Provide the (x, y) coordinate of the cell's center where the given text is located.  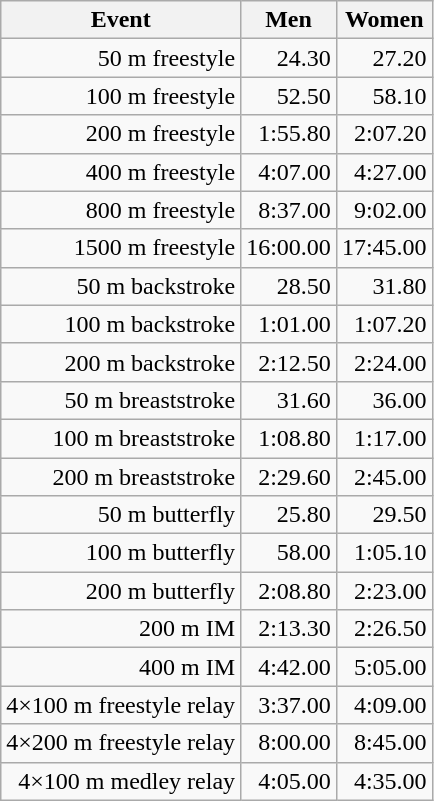
400 m freestyle (121, 172)
2:13.30 (289, 629)
4×100 m medley relay (121, 781)
50 m butterfly (121, 515)
3:37.00 (289, 705)
1500 m freestyle (121, 248)
4:35.00 (384, 781)
Women (384, 20)
2:26.50 (384, 629)
2:12.50 (289, 362)
100 m butterfly (121, 553)
200 m breaststroke (121, 477)
2:24.00 (384, 362)
8:00.00 (289, 743)
4:09.00 (384, 705)
Event (121, 20)
17:45.00 (384, 248)
200 m butterfly (121, 591)
1:01.00 (289, 324)
8:37.00 (289, 210)
58.00 (289, 553)
52.50 (289, 96)
4×100 m freestyle relay (121, 705)
1:08.80 (289, 438)
1:17.00 (384, 438)
4×200 m freestyle relay (121, 743)
25.80 (289, 515)
8:45.00 (384, 743)
100 m freestyle (121, 96)
400 m IM (121, 667)
Men (289, 20)
28.50 (289, 286)
1:05.10 (384, 553)
1:07.20 (384, 324)
2:23.00 (384, 591)
2:29.60 (289, 477)
50 m backstroke (121, 286)
16:00.00 (289, 248)
50 m breaststroke (121, 400)
200 m freestyle (121, 134)
5:05.00 (384, 667)
100 m breaststroke (121, 438)
50 m freestyle (121, 58)
2:45.00 (384, 477)
27.20 (384, 58)
4:07.00 (289, 172)
24.30 (289, 58)
800 m freestyle (121, 210)
29.50 (384, 515)
58.10 (384, 96)
2:08.80 (289, 591)
36.00 (384, 400)
100 m backstroke (121, 324)
200 m backstroke (121, 362)
31.80 (384, 286)
9:02.00 (384, 210)
4:27.00 (384, 172)
1:55.80 (289, 134)
31.60 (289, 400)
4:42.00 (289, 667)
4:05.00 (289, 781)
200 m IM (121, 629)
2:07.20 (384, 134)
